Return (x, y) of the center of cell containing provided text 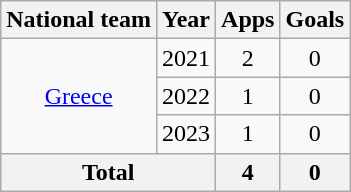
4 (248, 172)
2023 (186, 134)
Total (108, 172)
2 (248, 58)
Goals (315, 20)
Apps (248, 20)
Greece (79, 96)
2021 (186, 58)
National team (79, 20)
2022 (186, 96)
Year (186, 20)
